Search for the cell housing the specified text and yield its (X, Y) center coordinate. 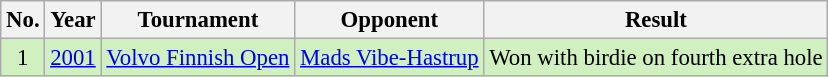
2001 (73, 58)
Year (73, 20)
Mads Vibe-Hastrup (390, 58)
No. (23, 20)
Volvo Finnish Open (198, 58)
Won with birdie on fourth extra hole (656, 58)
Tournament (198, 20)
Opponent (390, 20)
Result (656, 20)
1 (23, 58)
